For the text-containing cell, return its midpoint in [X, Y] coordinate format. 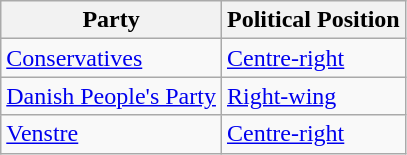
Political Position [313, 20]
Right-wing [313, 96]
Conservatives [112, 58]
Danish People's Party [112, 96]
Venstre [112, 134]
Party [112, 20]
